For the text-containing cell, return its midpoint in (X, Y) coordinate format. 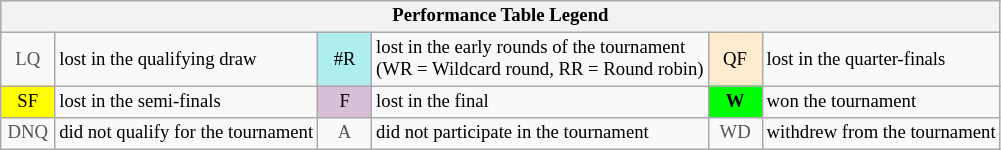
did not participate in the tournament (540, 134)
SF (28, 102)
WD (735, 134)
withdrew from the tournament (881, 134)
F (345, 102)
did not qualify for the tournament (186, 134)
lost in the early rounds of the tournament(WR = Wildcard round, RR = Round robin) (540, 60)
Performance Table Legend (500, 16)
W (735, 102)
lost in the final (540, 102)
won the tournament (881, 102)
LQ (28, 60)
lost in the quarter-finals (881, 60)
lost in the semi-finals (186, 102)
#R (345, 60)
QF (735, 60)
A (345, 134)
lost in the qualifying draw (186, 60)
DNQ (28, 134)
